Pinpoint the cell where the given text exists, returning its (x, y) midpoint coordinate. 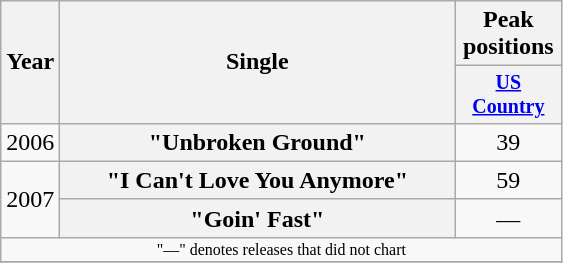
"Goin' Fast" (258, 218)
59 (508, 180)
Peak positions (508, 34)
39 (508, 142)
"—" denotes releases that did not chart (282, 249)
US Country (508, 94)
2006 (30, 142)
"Unbroken Ground" (258, 142)
— (508, 218)
2007 (30, 199)
Year (30, 62)
"I Can't Love You Anymore" (258, 180)
Single (258, 62)
